Extract the (x, y) coordinate from the center of the cell holding the provided text.  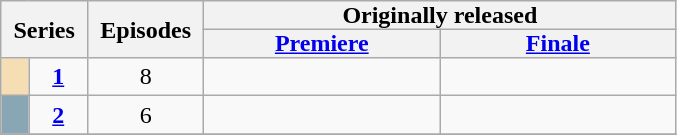
2 (58, 115)
Premiere (322, 43)
Episodes (146, 30)
6 (146, 115)
1 (58, 77)
Originally released (440, 15)
Finale (558, 43)
8 (146, 77)
Series (44, 30)
